Extract the (x, y) coordinate from the center of the cell holding the provided text.  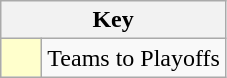
Teams to Playoffs (134, 58)
Key (114, 20)
